Locate the cell with the specified text and output its (x, y) center coordinate. 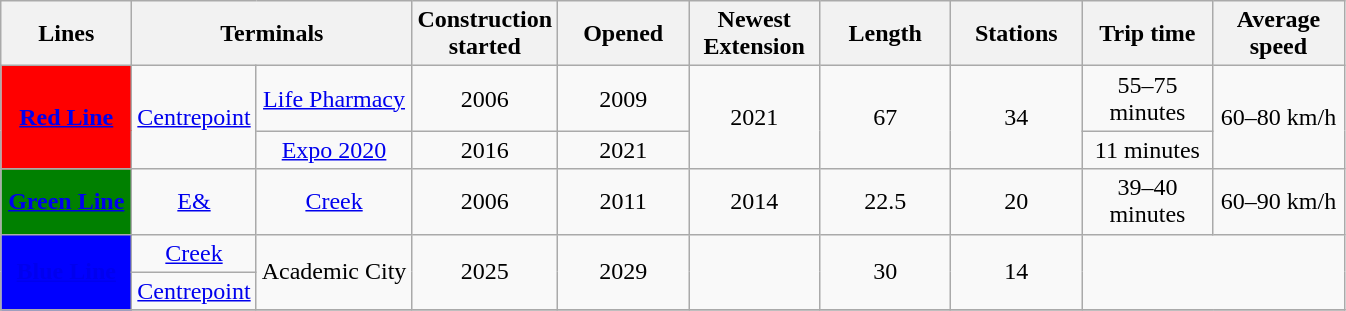
20 (1016, 202)
11 minutes (1148, 150)
Newest Extension (754, 34)
Stations (1016, 34)
2011 (624, 202)
67 (886, 118)
Length (886, 34)
14 (1016, 272)
30 (886, 272)
2025 (485, 272)
Average speed (1278, 34)
E& (194, 202)
Life Pharmacy (334, 98)
34 (1016, 118)
60–80 km/h (1278, 118)
2014 (754, 202)
Terminals (272, 34)
Red Line (66, 118)
Lines (66, 34)
60–90 km/h (1278, 202)
Expo 2020 (334, 150)
Academic City (334, 272)
Opened (624, 34)
2016 (485, 150)
Trip time (1148, 34)
Construction started (485, 34)
Green Line (66, 202)
2009 (624, 98)
22.5 (886, 202)
2029 (624, 272)
39–40 minutes (1148, 202)
Blue Line (66, 272)
55–75 minutes (1148, 98)
